Capture the cell that displays the provided text and extract its [X, Y] central coordinate. 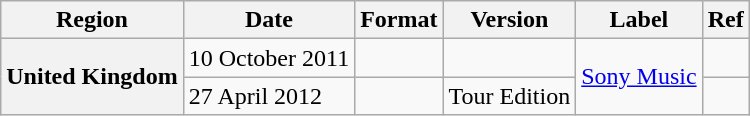
Format [399, 20]
Date [268, 20]
Label [639, 20]
27 April 2012 [268, 96]
Sony Music [639, 77]
United Kingdom [92, 77]
Version [510, 20]
Region [92, 20]
Ref [726, 20]
Tour Edition [510, 96]
10 October 2011 [268, 58]
